Capture the cell that displays the provided text and extract its [x, y] central coordinate. 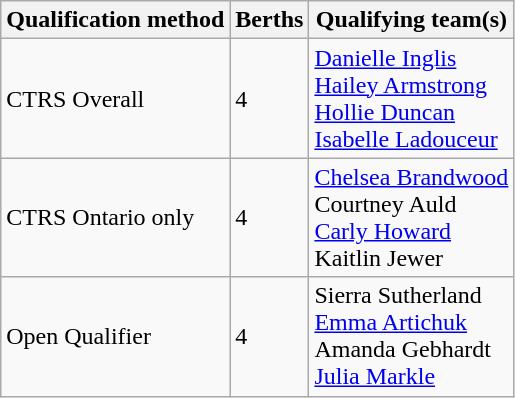
Berths [270, 20]
Qualifying team(s) [412, 20]
Sierra Sutherland Emma Artichuk Amanda Gebhardt Julia Markle [412, 336]
CTRS Overall [116, 98]
CTRS Ontario only [116, 218]
Danielle Inglis Hailey Armstrong Hollie Duncan Isabelle Ladouceur [412, 98]
Chelsea Brandwood Courtney Auld Carly Howard Kaitlin Jewer [412, 218]
Qualification method [116, 20]
Open Qualifier [116, 336]
